Return the [x, y] coordinate for the center point of the cell that contains the specified text.  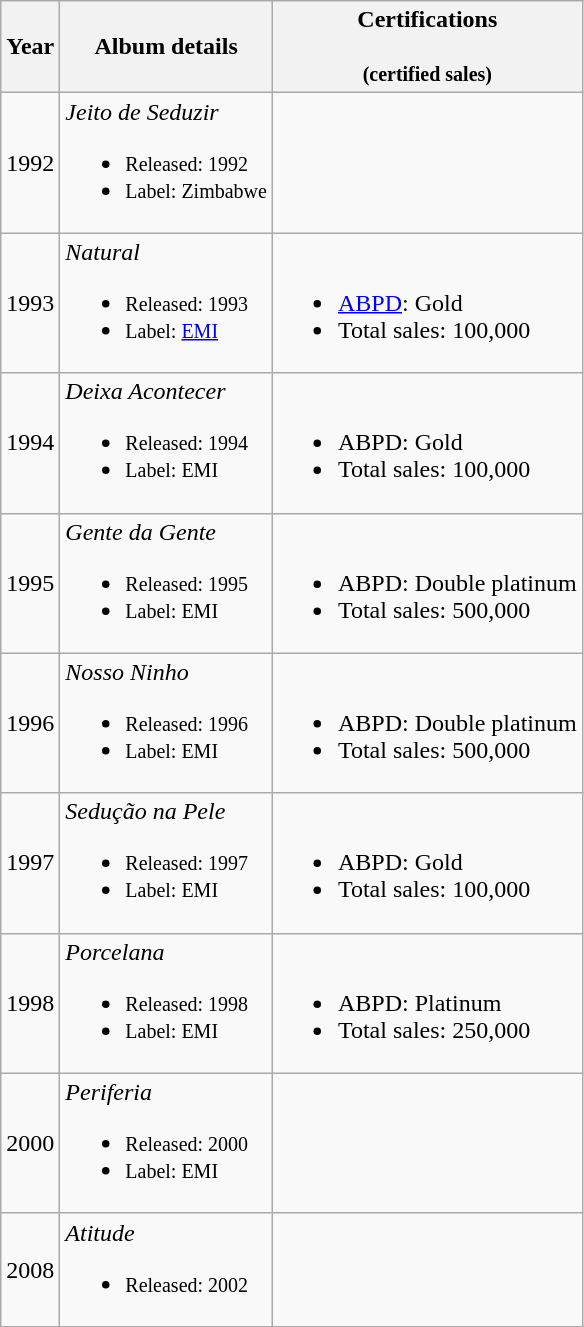
ABPD: PlatinumTotal sales: 250,000 [427, 1003]
1992 [30, 163]
Nosso NinhoReleased: 1996Label: EMI [166, 723]
NaturalReleased: 1993Label: EMI [166, 303]
1998 [30, 1003]
Deixa AcontecerReleased: 1994Label: EMI [166, 443]
Sedução na PeleReleased: 1997Label: EMI [166, 863]
Year [30, 47]
1994 [30, 443]
Gente da GenteReleased: 1995Label: EMI [166, 583]
1995 [30, 583]
Album details [166, 47]
Certifications(certified sales) [427, 47]
AtitudeReleased: 2002 [166, 1270]
1997 [30, 863]
PeriferiaReleased: 2000Label: EMI [166, 1143]
1993 [30, 303]
1996 [30, 723]
Jeito de SeduzirReleased: 1992Label: Zimbabwe [166, 163]
2000 [30, 1143]
2008 [30, 1270]
PorcelanaReleased: 1998Label: EMI [166, 1003]
